Find where the given text appears and provide that cell's center as [x, y] coordinate. 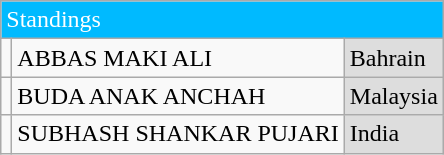
India [394, 134]
SUBHASH SHANKAR PUJARI [178, 134]
BUDA ANAK ANCHAH [178, 96]
Standings [222, 20]
ABBAS MAKI ALI [178, 58]
Bahrain [394, 58]
Malaysia [394, 96]
